Pinpoint the cell where the given text exists, returning its [X, Y] midpoint coordinate. 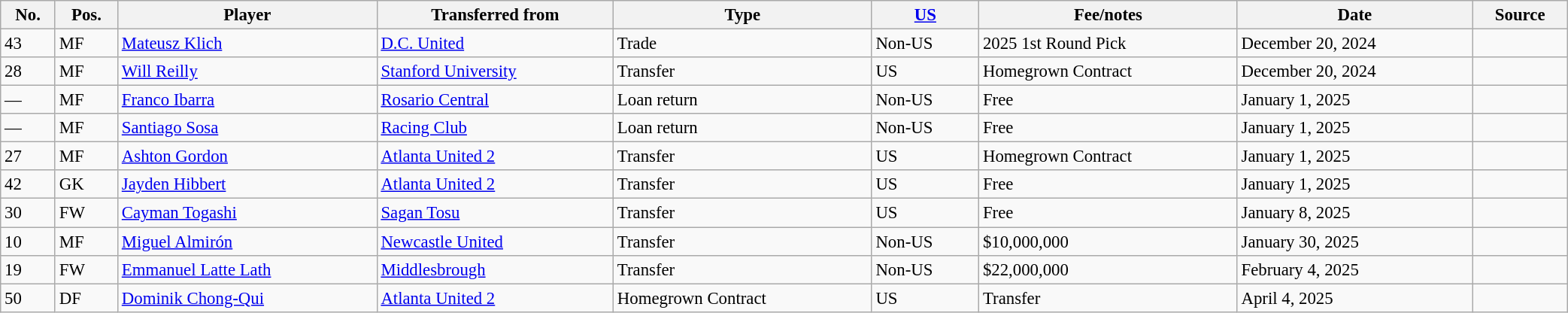
Rosario Central [495, 100]
February 4, 2025 [1354, 269]
Stanford University [495, 71]
2025 1st Round Pick [1109, 44]
Jayden Hibbert [248, 184]
$10,000,000 [1109, 242]
28 [29, 71]
Santiago Sosa [248, 128]
January 8, 2025 [1354, 213]
No. [29, 15]
Newcastle United [495, 242]
Sagan Tosu [495, 213]
27 [29, 156]
GK [86, 184]
Pos. [86, 15]
Middlesbrough [495, 269]
DF [86, 298]
Franco Ibarra [248, 100]
D.C. United [495, 44]
Fee/notes [1109, 15]
19 [29, 269]
10 [29, 242]
Player [248, 15]
Emmanuel Latte Lath [248, 269]
April 4, 2025 [1354, 298]
Cayman Togashi [248, 213]
Trade [743, 44]
Racing Club [495, 128]
Will Reilly [248, 71]
Ashton Gordon [248, 156]
42 [29, 184]
January 30, 2025 [1354, 242]
30 [29, 213]
Transferred from [495, 15]
$22,000,000 [1109, 269]
Mateusz Klich [248, 44]
50 [29, 298]
Source [1521, 15]
Miguel Almirón [248, 242]
43 [29, 44]
Dominik Chong-Qui [248, 298]
Date [1354, 15]
Type [743, 15]
